For the text-containing cell, return its midpoint in [X, Y] coordinate format. 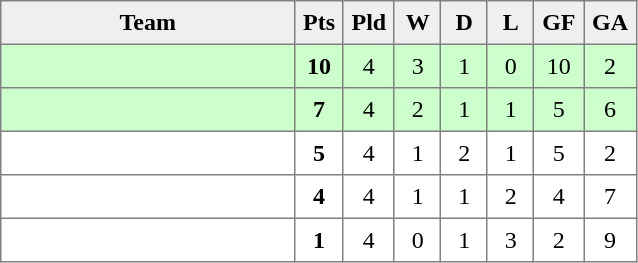
Team [148, 23]
L [510, 23]
GF [559, 23]
GA [610, 23]
9 [610, 240]
Pld [368, 23]
6 [610, 110]
W [417, 23]
D [464, 23]
Pts [319, 23]
